Capture the cell that displays the provided text and extract its (X, Y) central coordinate. 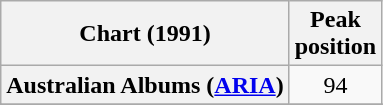
Peakposition (335, 34)
Australian Albums (ARIA) (145, 85)
94 (335, 85)
Chart (1991) (145, 34)
